Return the (X, Y) coordinate for the center point of the cell that contains the specified text.  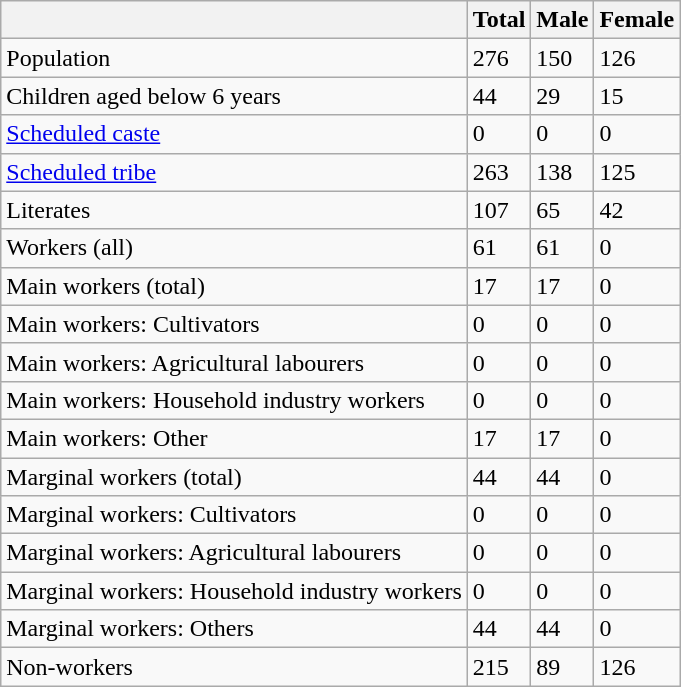
Scheduled tribe (234, 172)
263 (499, 172)
215 (499, 667)
Marginal workers: Household industry workers (234, 591)
89 (562, 667)
Female (637, 20)
Marginal workers: Others (234, 629)
Main workers: Household industry workers (234, 400)
Non-workers (234, 667)
Main workers: Other (234, 438)
Male (562, 20)
Literates (234, 210)
Workers (all) (234, 248)
Main workers: Agricultural labourers (234, 362)
125 (637, 172)
15 (637, 96)
29 (562, 96)
65 (562, 210)
150 (562, 58)
Total (499, 20)
42 (637, 210)
Main workers: Cultivators (234, 324)
276 (499, 58)
Main workers (total) (234, 286)
138 (562, 172)
Children aged below 6 years (234, 96)
Marginal workers: Agricultural labourers (234, 553)
Scheduled caste (234, 134)
Marginal workers (total) (234, 477)
107 (499, 210)
Population (234, 58)
Marginal workers: Cultivators (234, 515)
